Determine the (X, Y) coordinate at the center of the cell enclosing the given text.  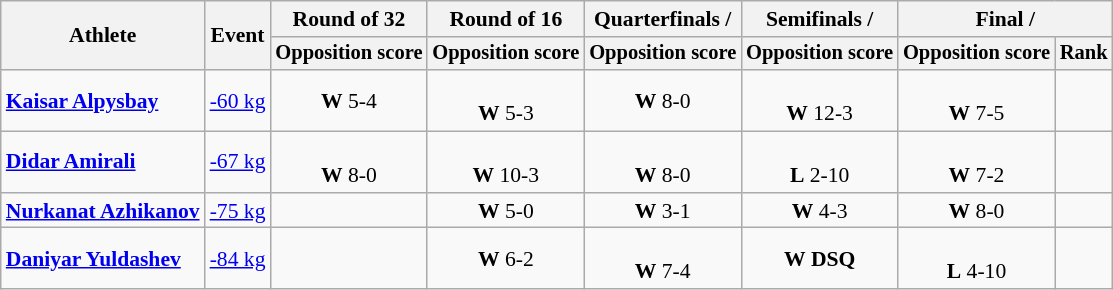
W 7-2 (976, 162)
-60 kg (238, 100)
W 7-4 (662, 258)
L 2-10 (820, 162)
-84 kg (238, 258)
L 4-10 (976, 258)
Quarterfinals / (662, 19)
W 5-3 (506, 100)
W 12-3 (820, 100)
W DSQ (820, 258)
W 5-0 (506, 211)
Final / (1005, 19)
Event (238, 36)
Daniyar Yuldashev (103, 258)
Semifinals / (820, 19)
Kaisar Alpysbay (103, 100)
W 5-4 (348, 100)
W 7-5 (976, 100)
Nurkanat Azhikanov (103, 211)
W 6-2 (506, 258)
W 10-3 (506, 162)
-75 kg (238, 211)
Athlete (103, 36)
Rank (1084, 54)
Round of 16 (506, 19)
-67 kg (238, 162)
Didar Amirali (103, 162)
W 3-1 (662, 211)
W 4-3 (820, 211)
Round of 32 (348, 19)
